Return [X, Y] of the center of cell containing provided text 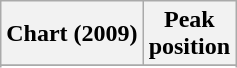
Peakposition [189, 34]
Chart (2009) [72, 34]
